Capture the cell that displays the provided text and extract its (x, y) central coordinate. 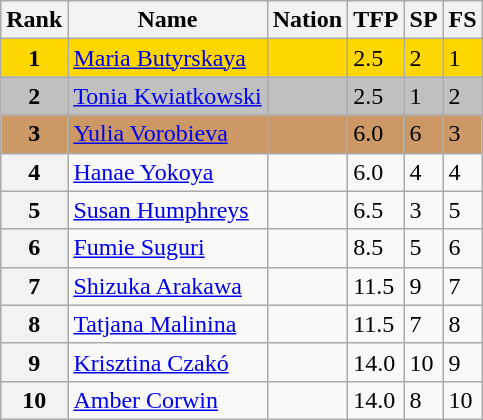
TFP (376, 20)
Amber Corwin (168, 400)
8.5 (376, 248)
Tonia Kwiatkowski (168, 96)
Fumie Suguri (168, 248)
Susan Humphreys (168, 210)
Hanae Yokoya (168, 172)
Maria Butyrskaya (168, 58)
FS (462, 20)
Nation (307, 20)
Krisztina Czakó (168, 362)
Yulia Vorobieva (168, 134)
Shizuka Arakawa (168, 286)
Tatjana Malinina (168, 324)
Name (168, 20)
6.5 (376, 210)
Rank (34, 20)
SP (424, 20)
